Return (x, y) of the center of cell containing provided text 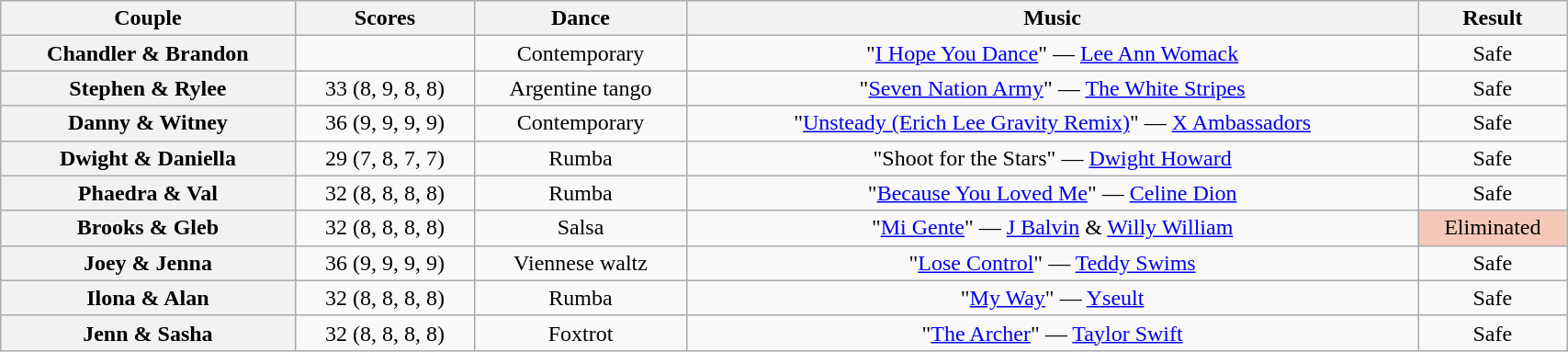
33 (8, 9, 8, 8) (385, 88)
Scores (385, 18)
Brooks & Gleb (148, 228)
Eliminated (1493, 228)
Argentine tango (581, 88)
"Lose Control" — Teddy Swims (1053, 263)
"I Hope You Dance" — Lee Ann Womack (1053, 53)
Stephen & Rylee (148, 88)
Danny & Witney (148, 123)
"The Archer" — Taylor Swift (1053, 333)
"Mi Gente" — J Balvin & Willy William (1053, 228)
"Unsteady (Erich Lee Gravity Remix)" — X Ambassadors (1053, 123)
"Seven Nation Army" — The White Stripes (1053, 88)
Ilona & Alan (148, 298)
Phaedra & Val (148, 193)
Dance (581, 18)
Music (1053, 18)
29 (7, 8, 7, 7) (385, 158)
Chandler & Brandon (148, 53)
"Because You Loved Me" — Celine Dion (1053, 193)
Salsa (581, 228)
Dwight & Daniella (148, 158)
Couple (148, 18)
Joey & Jenna (148, 263)
Viennese waltz (581, 263)
Foxtrot (581, 333)
"My Way" — Yseult (1053, 298)
Result (1493, 18)
Jenn & Sasha (148, 333)
"Shoot for the Stars" — Dwight Howard (1053, 158)
